Return the [X, Y] coordinate for the center point of the cell that contains the specified text.  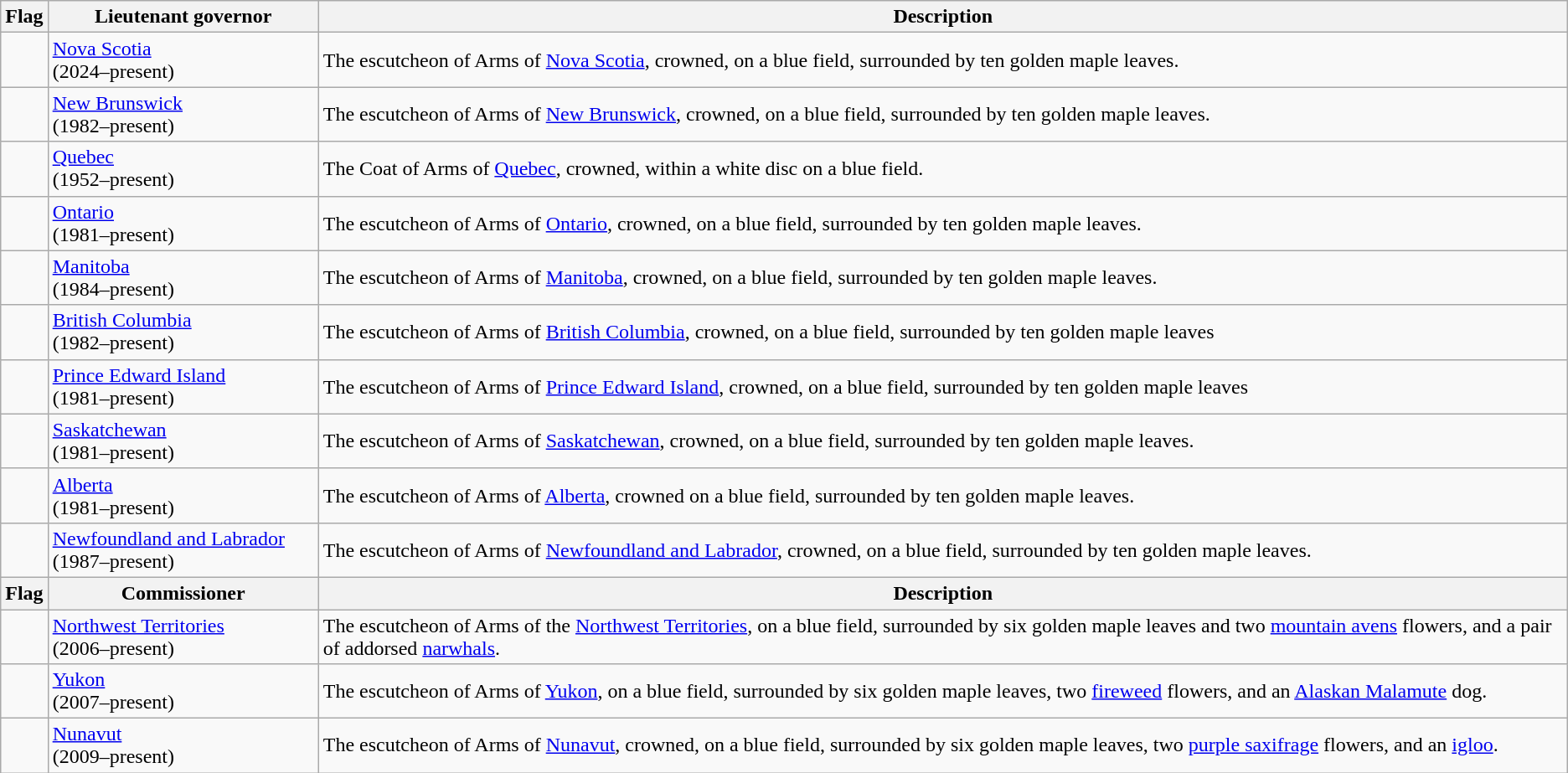
Alberta(1981–present) [183, 496]
The escutcheon of Arms of Nova Scotia, crowned, on a blue field, surrounded by ten golden maple leaves. [943, 60]
Saskatchewan(1981–present) [183, 441]
The escutcheon of Arms of Prince Edward Island, crowned, on a blue field, surrounded by ten golden maple leaves [943, 387]
Northwest Territories(2006–present) [183, 636]
New Brunswick(1982–present) [183, 114]
Commissioner [183, 593]
Prince Edward Island(1981–present) [183, 387]
The escutcheon of Arms of Saskatchewan, crowned, on a blue field, surrounded by ten golden maple leaves. [943, 441]
Quebec(1952–present) [183, 169]
Yukon(2007–present) [183, 692]
British Columbia(1982–present) [183, 332]
Nunavut(2009–present) [183, 745]
Lieutenant governor [183, 17]
Nova Scotia(2024–present) [183, 60]
The escutcheon of Arms of Nunavut, crowned, on a blue field, surrounded by six golden maple leaves, two purple saxifrage flowers, and an igloo. [943, 745]
The escutcheon of Arms of Alberta, crowned on a blue field, surrounded by ten golden maple leaves. [943, 496]
The Coat of Arms of Quebec, crowned, within a white disc on a blue field. [943, 169]
The escutcheon of Arms of Ontario, crowned, on a blue field, surrounded by ten golden maple leaves. [943, 223]
The escutcheon of Arms of Manitoba, crowned, on a blue field, surrounded by ten golden maple leaves. [943, 278]
Newfoundland and Labrador(1987–present) [183, 549]
The escutcheon of Arms of Yukon, on a blue field, surrounded by six golden maple leaves, two fireweed flowers, and an Alaskan Malamute dog. [943, 692]
Ontario(1981–present) [183, 223]
Manitoba(1984–present) [183, 278]
The escutcheon of Arms of New Brunswick, crowned, on a blue field, surrounded by ten golden maple leaves. [943, 114]
The escutcheon of Arms of Newfoundland and Labrador, crowned, on a blue field, surrounded by ten golden maple leaves. [943, 549]
The escutcheon of Arms of British Columbia, crowned, on a blue field, surrounded by ten golden maple leaves [943, 332]
